Return the (X, Y) coordinate for the center point of the cell that contains the specified text.  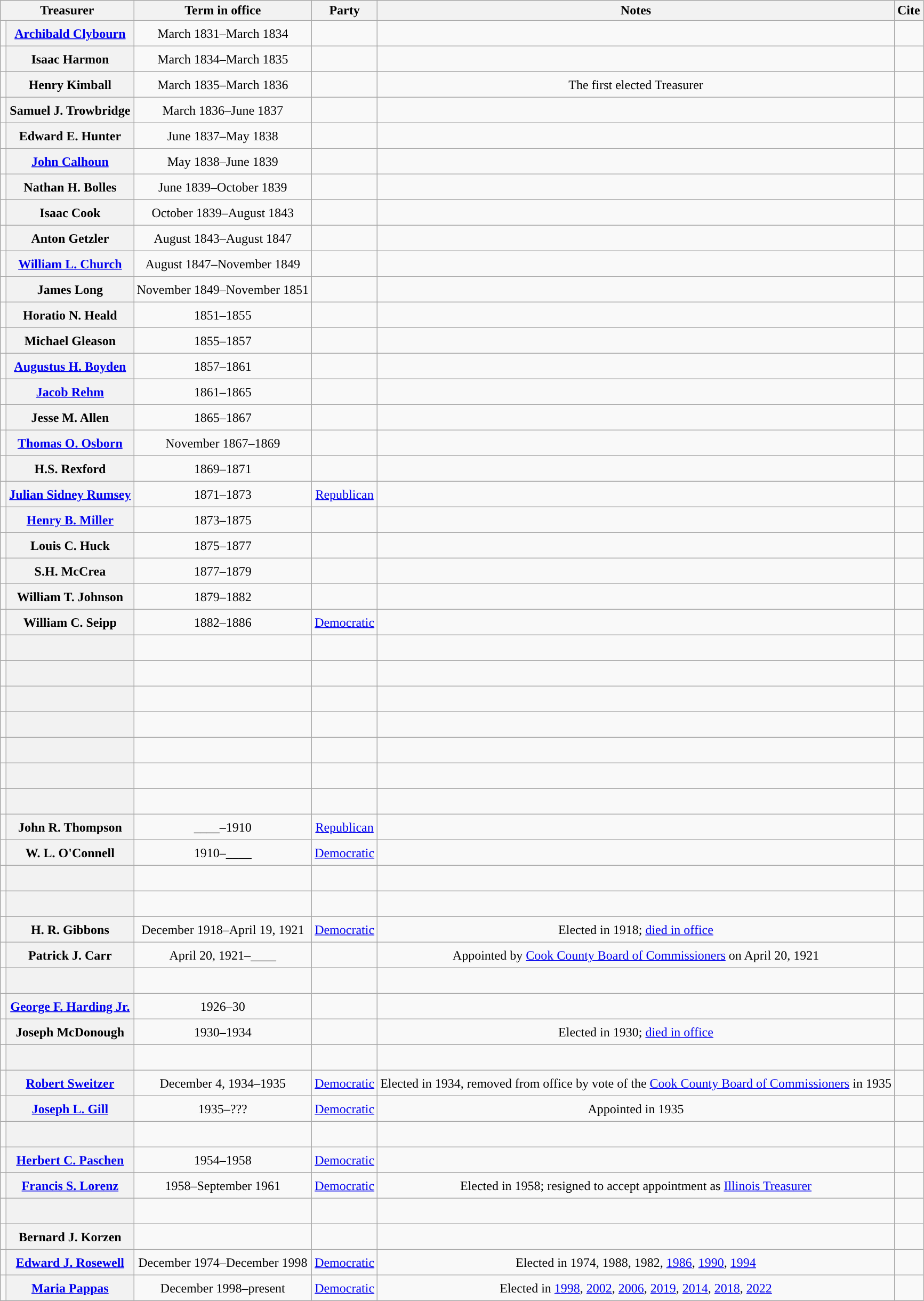
June 1837–May 1838 (223, 136)
Patrick J. Carr (70, 955)
John Calhoun (70, 162)
Edward E. Hunter (70, 136)
Joseph McDonough (70, 1032)
August 1843–August 1847 (223, 238)
H. R. Gibbons (70, 930)
____–1910 (223, 827)
Appointed in 1935 (636, 1109)
March 1834–March 1835 (223, 59)
1865–1867 (223, 418)
November 1867–1869 (223, 443)
November 1849–November 1851 (223, 290)
1857–1861 (223, 366)
Joseph L. Gill (70, 1109)
Appointed by Cook County Board of Commissioners on April 20, 1921 (636, 955)
William C. Seipp (70, 622)
Elected in 1934, removed from office by vote of the Cook County Board of Commissioners in 1935 (636, 1083)
William T. Johnson (70, 597)
S.H. McCrea (70, 571)
Henry B. Miller (70, 520)
Michael Gleason (70, 341)
December 1998–present (223, 1288)
Julian Sidney Rumsey (70, 494)
1877–1879 (223, 571)
Herbert C. Paschen (70, 1160)
Thomas O. Osborn (70, 443)
Party (344, 11)
Edward J. Rosewell (70, 1263)
Jesse M. Allen (70, 418)
April 20, 1921–____ (223, 955)
Cite (909, 11)
1855–1857 (223, 341)
Term in office (223, 11)
Elected in 1998, 2002, 2006, 2019, 2014, 2018, 2022 (636, 1288)
Elected in 1974, 1988, 1982, 1986, 1990, 1994 (636, 1263)
1851–1855 (223, 315)
Louis C. Huck (70, 546)
August 1847–November 1849 (223, 264)
1869–1871 (223, 469)
Henry Kimball (70, 85)
Elected in 1958; resigned to accept appointment as Illinois Treasurer (636, 1186)
December 1974–December 1998 (223, 1263)
Horatio N. Heald (70, 315)
George F. Harding Jr. (70, 1007)
Augustus H. Boyden (70, 366)
William L. Church (70, 264)
Jacob Rehm (70, 392)
Anton Getzler (70, 238)
March 1836–June 1837 (223, 110)
Isaac Harmon (70, 59)
Bernard J. Korzen (70, 1237)
October 1839–August 1843 (223, 213)
1958–September 1961 (223, 1186)
James Long (70, 290)
Samuel J. Trowbridge (70, 110)
1954–1958 (223, 1160)
Archibald Clybourn (70, 34)
The first elected Treasurer (636, 85)
Notes (636, 11)
1871–1873 (223, 494)
Francis S. Lorenz (70, 1186)
Treasurer (67, 11)
1935–??? (223, 1109)
1882–1886 (223, 622)
1861–1865 (223, 392)
1875–1877 (223, 546)
December 1918–April 19, 1921 (223, 930)
1879–1882 (223, 597)
Isaac Cook (70, 213)
December 4, 1934–1935 (223, 1083)
Robert Sweitzer (70, 1083)
May 1838–June 1839 (223, 162)
Elected in 1930; died in office (636, 1032)
Maria Pappas (70, 1288)
1930–1934 (223, 1032)
1926–30 (223, 1007)
H.S. Rexford (70, 469)
Nathan H. Bolles (70, 187)
1910–____ (223, 853)
June 1839–October 1839 (223, 187)
March 1831–March 1834 (223, 34)
W. L. O'Connell (70, 853)
1873–1875 (223, 520)
Elected in 1918; died in office (636, 930)
John R. Thompson (70, 827)
March 1835–March 1836 (223, 85)
